Pinpoint the cell where the given text exists, returning its [X, Y] midpoint coordinate. 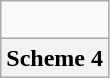
Scheme 4 [55, 58]
